From the cell containing the given text, extract its center point as [x, y] coordinate. 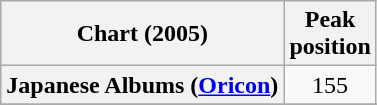
155 [330, 85]
Chart (2005) [142, 34]
Peakposition [330, 34]
Japanese Albums (Oricon) [142, 85]
